Search for the cell housing the specified text and yield its [X, Y] center coordinate. 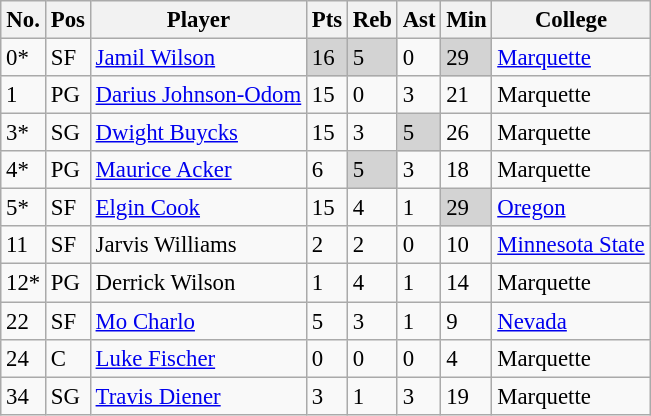
11 [24, 245]
Derrick Wilson [198, 283]
Luke Fischer [198, 358]
10 [466, 245]
Darius Johnson-Odom [198, 95]
0* [24, 58]
Nevada [571, 321]
18 [466, 170]
No. [24, 20]
19 [466, 396]
Reb [373, 20]
22 [24, 321]
Min [466, 20]
16 [328, 58]
College [571, 20]
Mo Charlo [198, 321]
Ast [419, 20]
4* [24, 170]
Jarvis Williams [198, 245]
26 [466, 133]
34 [24, 396]
Pos [68, 20]
Pts [328, 20]
Jamil Wilson [198, 58]
Player [198, 20]
21 [466, 95]
3* [24, 133]
5* [24, 208]
24 [24, 358]
Oregon [571, 208]
12* [24, 283]
Maurice Acker [198, 170]
Elgin Cook [198, 208]
Dwight Buycks [198, 133]
6 [328, 170]
Travis Diener [198, 396]
Minnesota State [571, 245]
14 [466, 283]
C [68, 358]
9 [466, 321]
